Capture the cell that displays the provided text and extract its (X, Y) central coordinate. 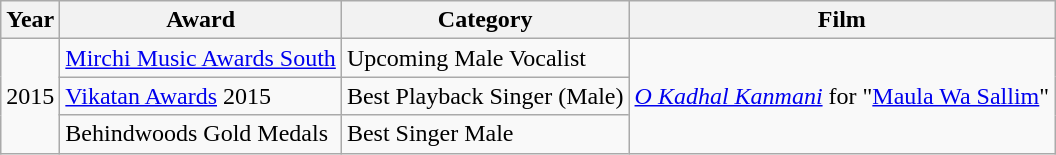
Award (201, 20)
2015 (30, 96)
Film (842, 20)
O Kadhal Kanmani for "Maula Wa Sallim" (842, 96)
Year (30, 20)
Mirchi Music Awards South (201, 58)
Vikatan Awards 2015 (201, 96)
Upcoming Male Vocalist (485, 58)
Best Singer Male (485, 134)
Behindwoods Gold Medals (201, 134)
Category (485, 20)
Best Playback Singer (Male) (485, 96)
